Search for the cell housing the specified text and yield its [X, Y] center coordinate. 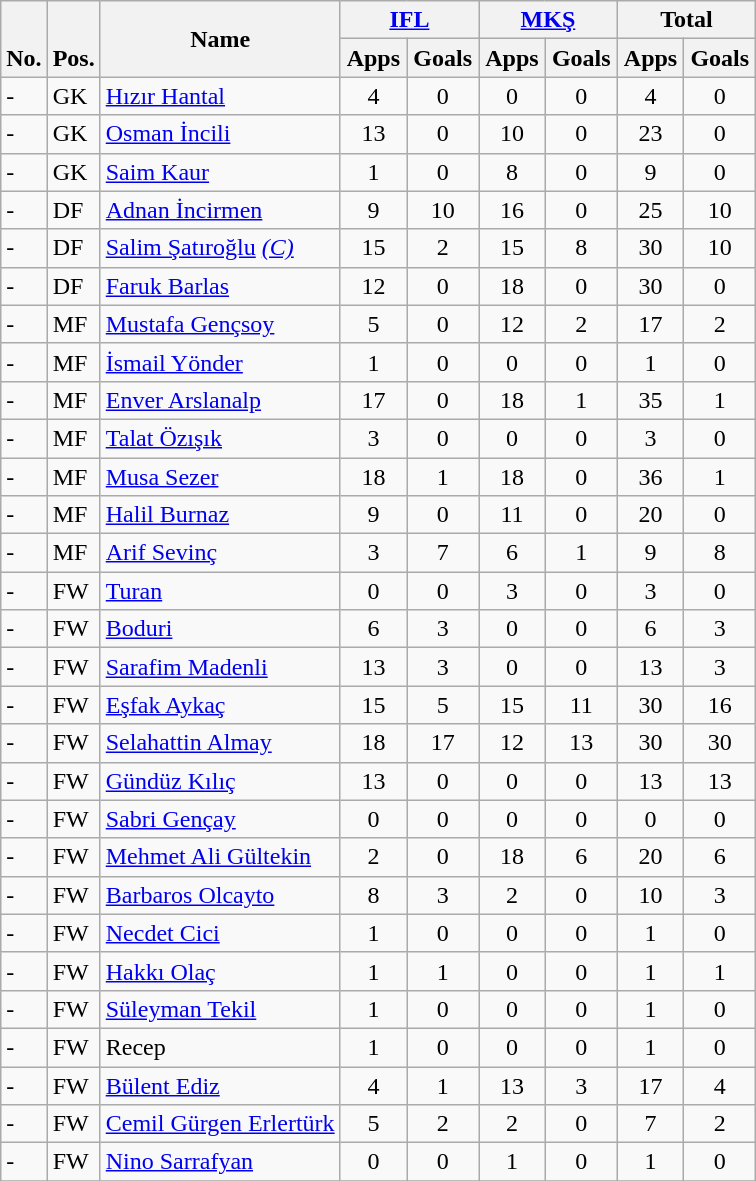
Saim Kaur [220, 172]
Sarafim Madenli [220, 667]
35 [650, 400]
Cemil Gürgen Erlertürk [220, 1124]
Selahattin Almay [220, 743]
Talat Özışık [220, 438]
IFL [410, 20]
İsmail Yönder [220, 362]
Bülent Ediz [220, 1085]
Turan [220, 591]
Mehmet Ali Gültekin [220, 857]
Salim Şatıroğlu (C) [220, 248]
Arif Sevinç [220, 553]
Recep [220, 1047]
Süleyman Tekil [220, 1009]
Musa Sezer [220, 477]
No. [24, 39]
Hakkı Olaç [220, 971]
Total [686, 20]
23 [650, 134]
Hızır Hantal [220, 96]
Necdet Cici [220, 933]
Adnan İncirmen [220, 210]
Osman İncili [220, 134]
Halil Burnaz [220, 515]
36 [650, 477]
Boduri [220, 629]
Name [220, 39]
Sabri Gençay [220, 819]
Faruk Barlas [220, 286]
Pos. [74, 39]
Mustafa Gençsoy [220, 324]
MKŞ [548, 20]
Barbaros Olcayto [220, 895]
Gündüz Kılıç [220, 781]
Nino Sarrafyan [220, 1162]
Eşfak Aykaç [220, 705]
Enver Arslanalp [220, 400]
25 [650, 210]
